Return the [x, y] coordinate for the center point of the cell that contains the specified text.  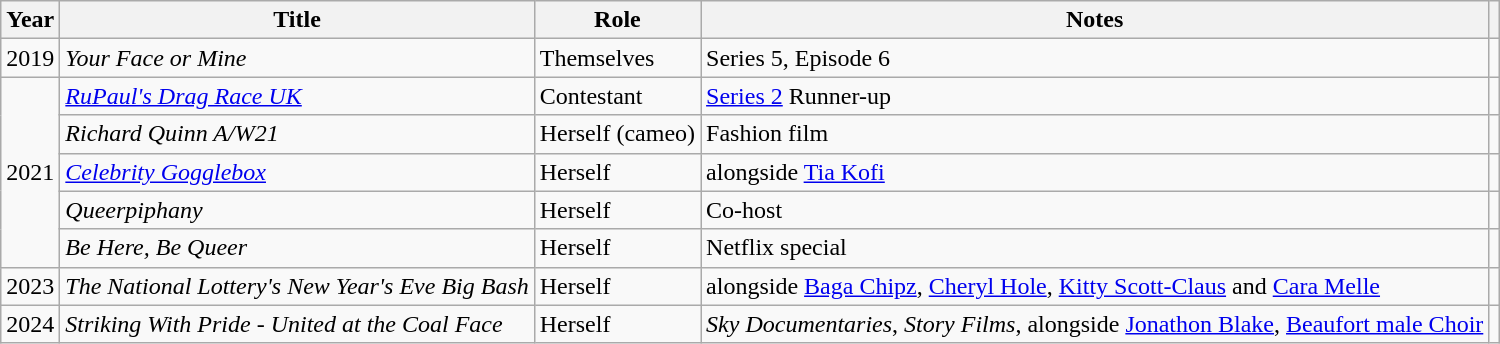
Fashion film [1095, 134]
Herself (cameo) [617, 134]
Netflix special [1095, 248]
The National Lottery's New Year's Eve Big Bash [297, 286]
2019 [30, 58]
Contestant [617, 96]
Be Here, Be Queer [297, 248]
RuPaul's Drag Race UK [297, 96]
Series 5, Episode 6 [1095, 58]
Co-host [1095, 210]
2021 [30, 172]
alongside Tia Kofi [1095, 172]
Role [617, 20]
Striking With Pride - United at the Coal Face [297, 324]
Notes [1095, 20]
Richard Quinn A/W21 [297, 134]
Your Face or Mine [297, 58]
2024 [30, 324]
Celebrity Gogglebox [297, 172]
Year [30, 20]
alongside Baga Chipz, Cheryl Hole, Kitty Scott-Claus and Cara Melle [1095, 286]
Title [297, 20]
Series 2 Runner-up [1095, 96]
Queerpiphany [297, 210]
Sky Documentaries, Story Films, alongside Jonathon Blake, Beaufort male Choir [1095, 324]
2023 [30, 286]
Themselves [617, 58]
